Capture the cell that displays the provided text and extract its (x, y) central coordinate. 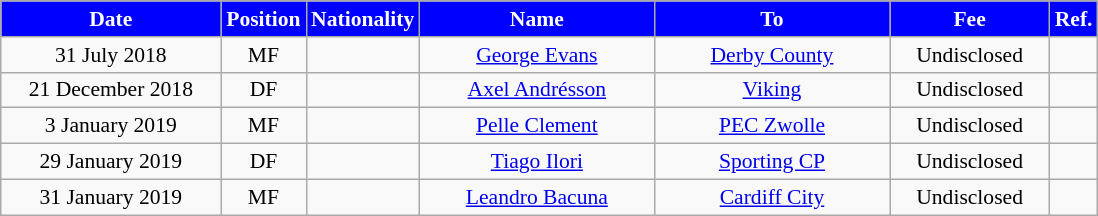
21 December 2018 (111, 90)
Cardiff City (772, 197)
PEC Zwolle (772, 126)
31 January 2019 (111, 197)
Leandro Bacuna (536, 197)
Pelle Clement (536, 126)
3 January 2019 (111, 126)
To (772, 19)
Position (264, 19)
Nationality (362, 19)
Fee (970, 19)
George Evans (536, 55)
Axel Andrésson (536, 90)
Viking (772, 90)
Ref. (1074, 19)
Derby County (772, 55)
Sporting CP (772, 162)
29 January 2019 (111, 162)
Tiago Ilori (536, 162)
Date (111, 19)
31 July 2018 (111, 55)
Name (536, 19)
